Output the [x, y] coordinate of the center of the cell containing the given text.  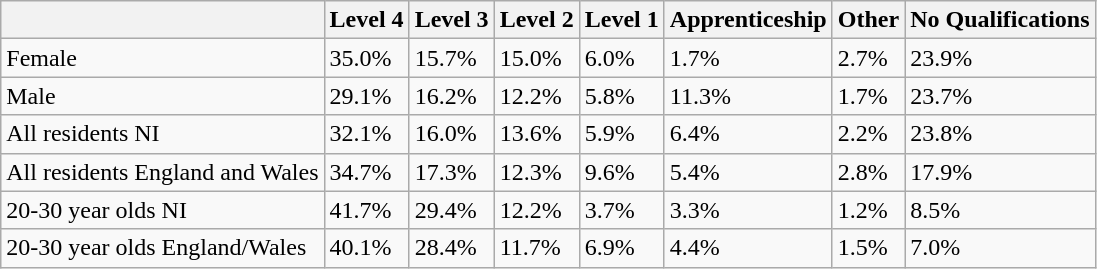
23.7% [1000, 96]
Male [162, 96]
2.2% [868, 134]
4.4% [748, 248]
34.7% [366, 172]
Female [162, 58]
6.0% [622, 58]
23.9% [1000, 58]
3.7% [622, 210]
15.7% [452, 58]
Level 4 [366, 20]
40.1% [366, 248]
Level 3 [452, 20]
All residents England and Wales [162, 172]
29.4% [452, 210]
2.8% [868, 172]
Other [868, 20]
11.7% [536, 248]
6.9% [622, 248]
28.4% [452, 248]
All residents NI [162, 134]
8.5% [1000, 210]
1.5% [868, 248]
Level 1 [622, 20]
3.3% [748, 210]
11.3% [748, 96]
5.4% [748, 172]
15.0% [536, 58]
9.6% [622, 172]
20-30 year olds NI [162, 210]
20-30 year olds England/Wales [162, 248]
No Qualifications [1000, 20]
17.3% [452, 172]
5.9% [622, 134]
23.8% [1000, 134]
1.2% [868, 210]
29.1% [366, 96]
12.3% [536, 172]
13.6% [536, 134]
5.8% [622, 96]
Apprenticeship [748, 20]
32.1% [366, 134]
35.0% [366, 58]
17.9% [1000, 172]
41.7% [366, 210]
6.4% [748, 134]
Level 2 [536, 20]
16.2% [452, 96]
16.0% [452, 134]
7.0% [1000, 248]
2.7% [868, 58]
